Extract the (X, Y) coordinate from the center of the cell holding the provided text.  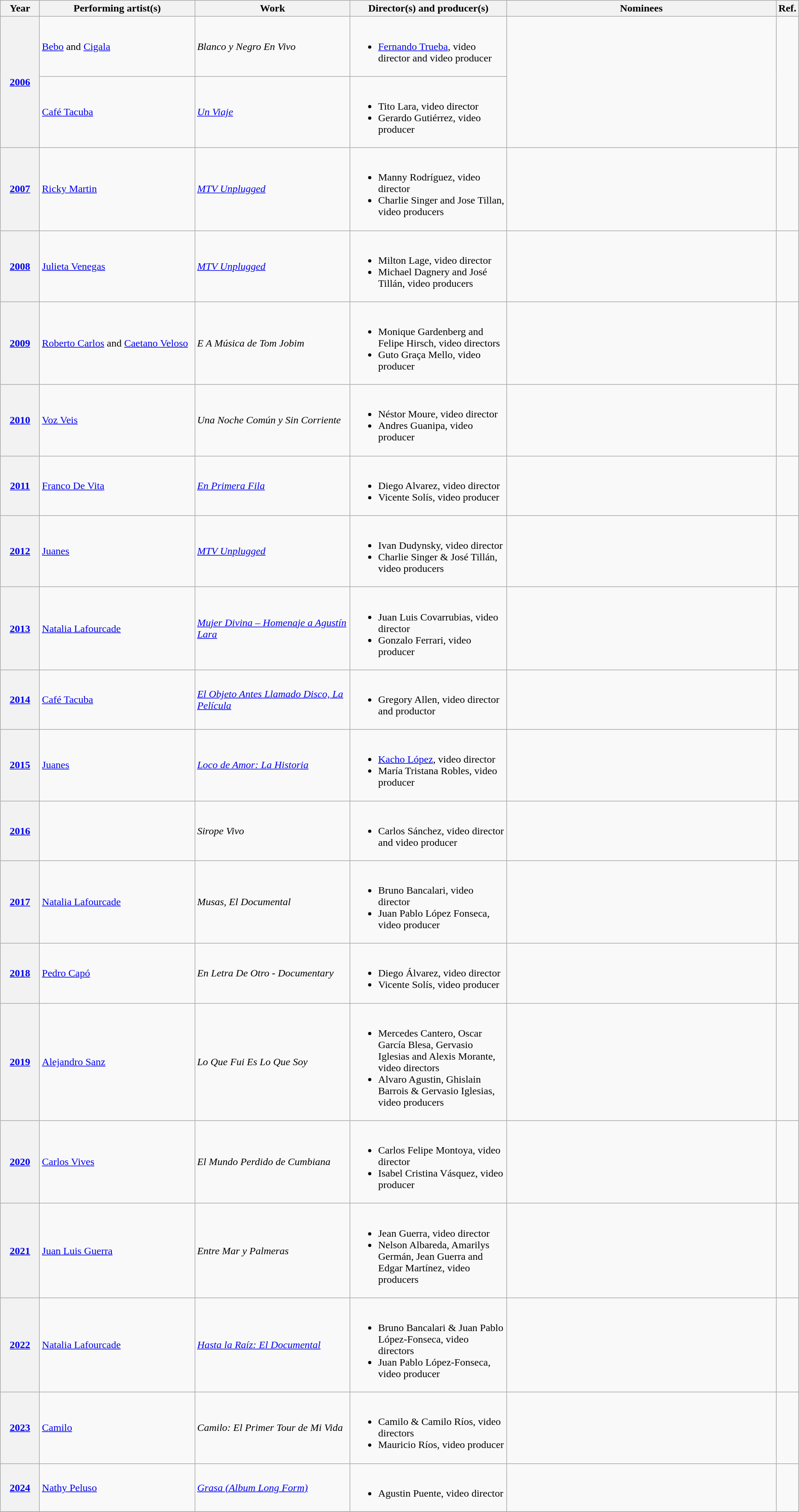
Agustin Puente, video director (428, 1488)
Roberto Carlos and Caetano Veloso (117, 343)
Blanco y Negro En Vivo (272, 47)
Kacho López, video directorMaría Tristana Robles, video producer (428, 765)
Juan Luis Guerra (117, 1250)
Mujer Divina – Homenaje a Agustín Lara (272, 628)
Un Viaje (272, 112)
Director(s) and producer(s) (428, 9)
Diego Alvarez, video directorVicente Solís, video producer (428, 486)
2024 (20, 1488)
Pedro Capó (117, 973)
En Primera Fila (272, 486)
Musas, El Documental (272, 902)
2020 (20, 1162)
2022 (20, 1345)
E A Música de Tom Jobim (272, 343)
Carlos Sánchez, video director and video producer (428, 830)
Lo Que Fui Es Lo Que Soy (272, 1062)
2012 (20, 551)
2016 (20, 830)
Fernando Trueba, video director and video producer (428, 47)
En Letra De Otro - Documentary (272, 973)
2013 (20, 628)
Carlos Felipe Montoya, video directorIsabel Cristina Vásquez, video producer (428, 1162)
Una Noche Común y Sin Corriente (272, 420)
2008 (20, 266)
Ricky Martin (117, 189)
Carlos Vives (117, 1162)
Work (272, 9)
2010 (20, 420)
Camilo & Camilo Ríos, video directorsMauricio Ríos, video producer (428, 1428)
2019 (20, 1062)
Ivan Dudynsky, video directorCharlie Singer & José Tillán, video producers (428, 551)
2014 (20, 699)
El Objeto Antes Llamado Disco, La Película (272, 699)
Entre Mar y Palmeras (272, 1250)
Bruno Bancalari, video directorJuan Pablo López Fonseca, video producer (428, 902)
Bruno Bancalari & Juan Pablo López-Fonseca, video directorsJuan Pablo López-Fonseca, video producer (428, 1345)
2023 (20, 1428)
Gregory Allen, video director and productor (428, 699)
Diego Álvarez, video directorVicente Solís, video producer (428, 973)
El Mundo Perdido de Cumbiana (272, 1162)
2015 (20, 765)
Loco de Amor: La Historia (272, 765)
Bebo and Cigala (117, 47)
Alejandro Sanz (117, 1062)
Monique Gardenberg and Felipe Hirsch, video directorsGuto Graça Mello, video producer (428, 343)
2018 (20, 973)
Nominees (641, 9)
2006 (20, 82)
Voz Veis (117, 420)
Milton Lage, video directorMichael Dagnery and José Tillán, video producers (428, 266)
2007 (20, 189)
2009 (20, 343)
2021 (20, 1250)
Camilo (117, 1428)
Year (20, 9)
Performing artist(s) (117, 9)
Hasta la Raíz: El Documental (272, 1345)
Néstor Moure, video directorAndres Guanipa, video producer (428, 420)
Franco De Vita (117, 486)
Juan Luis Covarrubias, video directorGonzalo Ferrari, video producer (428, 628)
Tito Lara, video directorGerardo Gutiérrez, video producer (428, 112)
2017 (20, 902)
Camilo: El Primer Tour de Mi Vida (272, 1428)
Julieta Venegas (117, 266)
Grasa (Album Long Form) (272, 1488)
Ref. (787, 9)
Jean Guerra, video directorNelson Albareda, Amarilys Germán, Jean Guerra and Edgar Martínez, video producers (428, 1250)
Sirope Vivo (272, 830)
2011 (20, 486)
Nathy Peluso (117, 1488)
Manny Rodríguez, video directorCharlie Singer and Jose Tillan, video producers (428, 189)
